Search for the cell housing the specified text and yield its (X, Y) center coordinate. 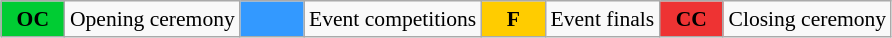
Event finals (602, 19)
Event competitions (392, 19)
Closing ceremony (807, 19)
F (513, 19)
Opening ceremony (152, 19)
OC (33, 19)
CC (691, 19)
